Pinpoint the cell where the given text exists, returning its [X, Y] midpoint coordinate. 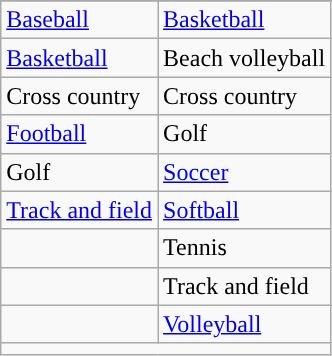
Volleyball [244, 324]
Football [80, 134]
Soccer [244, 172]
Beach volleyball [244, 58]
Tennis [244, 248]
Baseball [80, 20]
Softball [244, 210]
